From the cell containing the given text, extract its center point as [X, Y] coordinate. 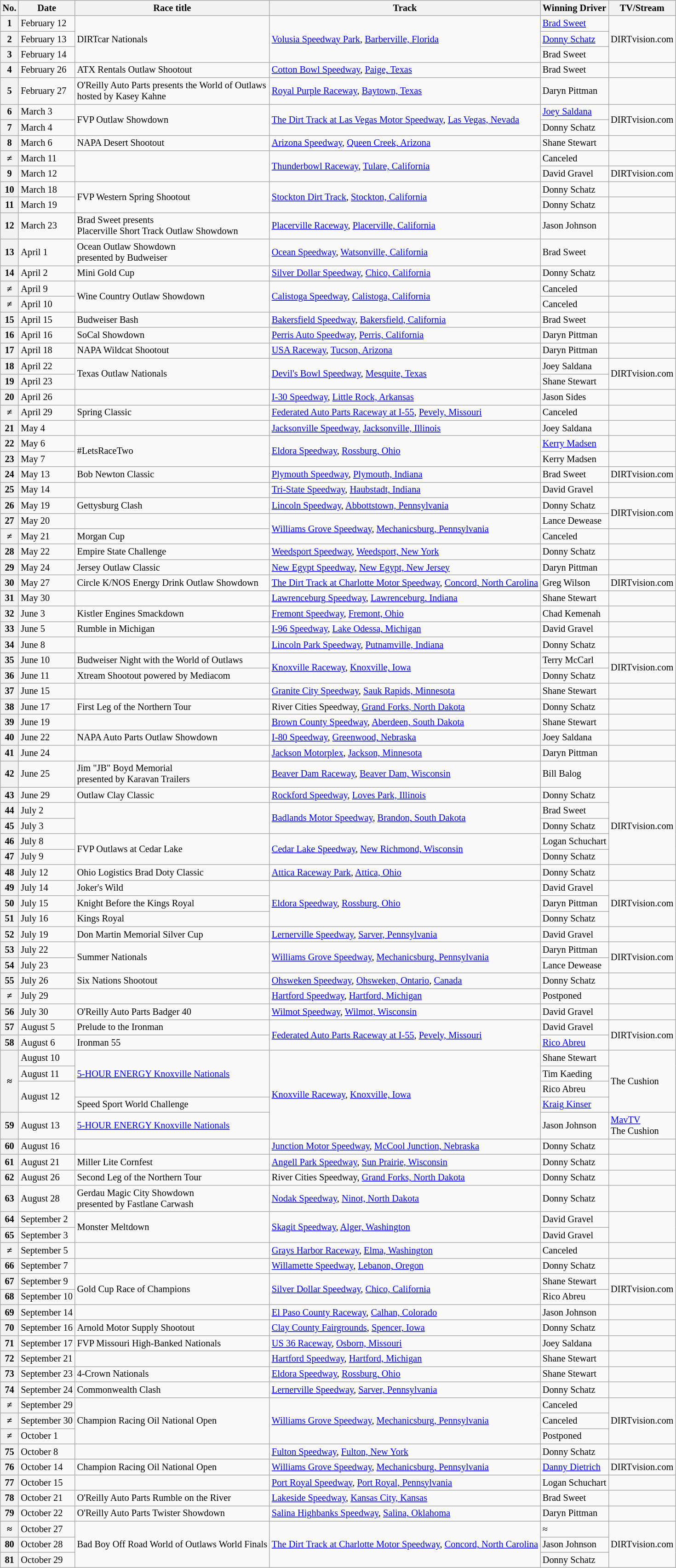
April 16 [46, 335]
31 [10, 598]
Track [405, 8]
Race title [172, 8]
April 18 [46, 350]
Speed Sport World Challenge [172, 1104]
Greg Wilson [574, 583]
18 [10, 366]
September 24 [46, 1390]
75 [10, 1452]
Ohio Logistics Brad Doty Classic [172, 872]
26 [10, 505]
June 10 [46, 660]
Gettysburg Clash [172, 505]
Fulton Speedway, Fulton, New York [405, 1452]
June 24 [46, 753]
Winning Driver [574, 8]
Nodak Speedway, Ninot, North Dakota [405, 1198]
May 27 [46, 583]
US 36 Raceway, Osborn, Missouri [405, 1343]
March 19 [46, 205]
May 24 [46, 567]
Kraig Kinser [574, 1104]
68 [10, 1297]
Summer Nationals [172, 957]
September 17 [46, 1343]
69 [10, 1312]
August 6 [46, 1042]
Calistoga Speedway, Calistoga, California [405, 296]
USA Raceway, Tucson, Arizona [405, 350]
August 21 [46, 1162]
September 30 [46, 1420]
May 13 [46, 475]
NAPA Wildcat Shootout [172, 350]
Cedar Lake Speedway, New Richmond, Wisconsin [405, 849]
29 [10, 567]
Rumble in Michigan [172, 629]
NAPA Auto Parts Outlaw Showdown [172, 738]
Lawrenceburg Speedway, Lawrenceburg, Indiana [405, 598]
July 9 [46, 857]
Joker's Wild [172, 888]
June 29 [46, 795]
20 [10, 397]
October 27 [46, 1529]
Cotton Bowl Speedway, Paige, Texas [405, 70]
February 27 [46, 91]
September 7 [46, 1266]
March 23 [46, 226]
16 [10, 335]
Fremont Speedway, Fremont, Ohio [405, 614]
Jason Sides [574, 397]
September 29 [46, 1405]
81 [10, 1560]
July 12 [46, 872]
49 [10, 888]
Bakersfield Speedway, Bakersfield, California [405, 320]
Lincoln Park Speedway, Putnamville, Indiana [405, 645]
NAPA Desert Shootout [172, 143]
August 12 [46, 1096]
May 21 [46, 536]
February 14 [46, 54]
Bad Boy Off Road World of Outlaws World Finals [172, 1544]
FVP Western Spring Shootout [172, 197]
September 2 [46, 1219]
September 9 [46, 1282]
June 17 [46, 707]
July 15 [46, 903]
59 [10, 1126]
32 [10, 614]
Mini Gold Cup [172, 273]
38 [10, 707]
36 [10, 675]
Badlands Motor Speedway, Brandon, South Dakota [405, 818]
70 [10, 1328]
I-96 Speedway, Lake Odessa, Michigan [405, 629]
March 3 [46, 112]
October 29 [46, 1560]
June 8 [46, 645]
July 3 [46, 826]
77 [10, 1482]
Arizona Speedway, Queen Creek, Arizona [405, 143]
O'Reilly Auto Parts presents the World of Outlawshosted by Kasey Kahne [172, 91]
61 [10, 1162]
Six Nations Shootout [172, 981]
Jim "JB" Boyd Memorialpresented by Karavan Trailers [172, 774]
5 [10, 91]
Perris Auto Speedway, Perris, California [405, 335]
Tri-State Speedway, Haubstadt, Indiana [405, 490]
10 [10, 189]
15 [10, 320]
22 [10, 443]
DIRTcar Nationals [172, 39]
Thunderbowl Raceway, Tulare, California [405, 166]
Date [46, 8]
Terry McCarl [574, 660]
58 [10, 1042]
Royal Purple Raceway, Baytown, Texas [405, 91]
71 [10, 1343]
4-Crown Nationals [172, 1374]
30 [10, 583]
Willamette Speedway, Lebanon, Oregon [405, 1266]
Xtream Shootout powered by Mediacom [172, 675]
ATX Rentals Outlaw Shootout [172, 70]
August 28 [46, 1198]
TV/Stream [642, 8]
SoCal Showdown [172, 335]
June 19 [46, 722]
Weedsport Speedway, Weedsport, New York [405, 552]
Beaver Dam Raceway, Beaver Dam, Wisconsin [405, 774]
April 26 [46, 397]
Empire State Challenge [172, 552]
May 20 [46, 521]
May 19 [46, 505]
13 [10, 252]
June 22 [46, 738]
2 [10, 39]
64 [10, 1219]
FVP Missouri High-Banked Nationals [172, 1343]
43 [10, 795]
Angell Park Speedway, Sun Prairie, Wisconsin [405, 1162]
September 21 [46, 1359]
66 [10, 1266]
Kings Royal [172, 919]
27 [10, 521]
Wilmot Speedway, Wilmot, Wisconsin [405, 1012]
Attica Raceway Park, Attica, Ohio [405, 872]
June 5 [46, 629]
33 [10, 629]
Monster Meltdown [172, 1227]
Stockton Dirt Track, Stockton, California [405, 197]
Second Leg of the Northern Tour [172, 1178]
April 23 [46, 382]
Jacksonville Speedway, Jacksonville, Illinois [405, 428]
Jackson Motorplex, Jackson, Minnesota [405, 753]
September 10 [46, 1297]
July 19 [46, 934]
April 10 [46, 304]
44 [10, 811]
Clay County Fairgrounds, Spencer, Iowa [405, 1328]
I-30 Speedway, Little Rock, Arkansas [405, 397]
34 [10, 645]
25 [10, 490]
Bob Newton Classic [172, 475]
Plymouth Speedway, Plymouth, Indiana [405, 475]
Junction Motor Speedway, McCool Junction, Nebraska [405, 1146]
48 [10, 872]
Tim Kaeding [574, 1074]
50 [10, 903]
Chad Kemenah [574, 614]
52 [10, 934]
35 [10, 660]
Texas Outlaw Nationals [172, 373]
3 [10, 54]
Budweiser Bash [172, 320]
July 14 [46, 888]
#LetsRaceTwo [172, 451]
April 2 [46, 273]
Placerville Raceway, Placerville, California [405, 226]
O'Reilly Auto Parts Twister Showdown [172, 1513]
El Paso County Raceway, Calhan, Colorado [405, 1312]
FVP Outlaw Showdown [172, 120]
Outlaw Clay Classic [172, 795]
51 [10, 919]
23 [10, 459]
21 [10, 428]
Ocean Speedway, Watsonville, California [405, 252]
63 [10, 1198]
April 9 [46, 289]
80 [10, 1545]
July 29 [46, 996]
Gerdau Magic City Showdownpresented by Fastlane Carwash [172, 1198]
Miller Lite Cornfest [172, 1162]
73 [10, 1374]
May 4 [46, 428]
Gold Cup Race of Champions [172, 1289]
October 14 [46, 1467]
First Leg of the Northern Tour [172, 707]
79 [10, 1513]
New Egypt Speedway, New Egypt, New Jersey [405, 567]
May 14 [46, 490]
October 22 [46, 1513]
67 [10, 1282]
August 10 [46, 1058]
40 [10, 738]
September 16 [46, 1328]
Brad Sweet presentsPlacerville Short Track Outlaw Showdown [172, 226]
May 22 [46, 552]
12 [10, 226]
June 25 [46, 774]
March 4 [46, 127]
FVP Outlaws at Cedar Lake [172, 849]
Don Martin Memorial Silver Cup [172, 934]
6 [10, 112]
65 [10, 1235]
8 [10, 143]
I-80 Speedway, Greenwood, Nebraska [405, 738]
Lincoln Speedway, Abbottstown, Pennsylvania [405, 505]
No. [10, 8]
April 22 [46, 366]
O'Reilly Auto Parts Badger 40 [172, 1012]
Ocean Outlaw Showdownpresented by Budweiser [172, 252]
4 [10, 70]
60 [10, 1146]
October 21 [46, 1498]
Kistler Engines Smackdown [172, 614]
April 15 [46, 320]
62 [10, 1178]
Morgan Cup [172, 536]
42 [10, 774]
17 [10, 350]
May 6 [46, 443]
September 5 [46, 1250]
53 [10, 950]
54 [10, 965]
Danny Dietrich [574, 1467]
July 22 [46, 950]
45 [10, 826]
Prelude to the Ironman [172, 1027]
March 11 [46, 158]
Spring Classic [172, 412]
July 8 [46, 841]
March 12 [46, 174]
MavTVThe Cushion [642, 1126]
Arnold Motor Supply Shootout [172, 1328]
October 8 [46, 1452]
October 15 [46, 1482]
August 5 [46, 1027]
September 14 [46, 1312]
March 18 [46, 189]
Jersey Outlaw Classic [172, 567]
October 28 [46, 1545]
October 1 [46, 1436]
Wine Country Outlaw Showdown [172, 296]
June 3 [46, 614]
24 [10, 475]
11 [10, 205]
July 26 [46, 981]
Ironman 55 [172, 1042]
14 [10, 273]
July 2 [46, 811]
72 [10, 1359]
September 23 [46, 1374]
37 [10, 691]
Lakeside Speedway, Kansas City, Kansas [405, 1498]
July 16 [46, 919]
June 15 [46, 691]
Granite City Speedway, Sauk Rapids, Minnesota [405, 691]
The Cushion [642, 1082]
August 26 [46, 1178]
76 [10, 1467]
Devil's Bowl Speedway, Mesquite, Texas [405, 373]
74 [10, 1390]
Budweiser Night with the World of Outlaws [172, 660]
Commonwealth Clash [172, 1390]
May 30 [46, 598]
March 6 [46, 143]
April 1 [46, 252]
Volusia Speedway Park, Barberville, Florida [405, 39]
9 [10, 174]
39 [10, 722]
The Dirt Track at Las Vegas Motor Speedway, Las Vegas, Nevada [405, 120]
May 7 [46, 459]
July 23 [46, 965]
7 [10, 127]
February 13 [46, 39]
78 [10, 1498]
19 [10, 382]
Circle K/NOS Energy Drink Outlaw Showdown [172, 583]
46 [10, 841]
O'Reilly Auto Parts Rumble on the River [172, 1498]
August 11 [46, 1074]
28 [10, 552]
Ohsweken Speedway, Ohsweken, Ontario, Canada [405, 981]
Port Royal Speedway, Port Royal, Pennsylvania [405, 1482]
August 16 [46, 1146]
Brown County Speedway, Aberdeen, South Dakota [405, 722]
September 3 [46, 1235]
Skagit Speedway, Alger, Washington [405, 1227]
April 29 [46, 412]
February 26 [46, 70]
Bill Balog [574, 774]
Rockford Speedway, Loves Park, Illinois [405, 795]
February 12 [46, 23]
August 13 [46, 1126]
Knight Before the Kings Royal [172, 903]
55 [10, 981]
57 [10, 1027]
July 30 [46, 1012]
June 11 [46, 675]
47 [10, 857]
Salina Highbanks Speedway, Salina, Oklahoma [405, 1513]
1 [10, 23]
Grays Harbor Raceway, Elma, Washington [405, 1250]
56 [10, 1012]
41 [10, 753]
